Pinpoint the cell where the given text exists, returning its [x, y] midpoint coordinate. 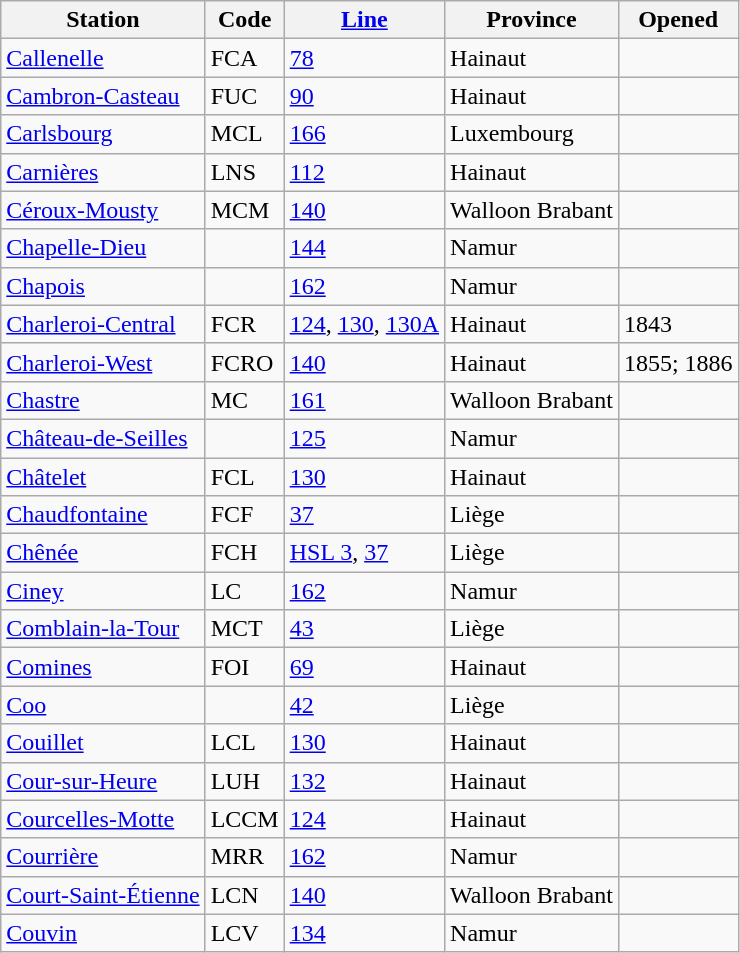
LNS [244, 172]
124 [364, 819]
Comblain-la-Tour [103, 629]
Charleroi-West [103, 362]
Carnières [103, 172]
78 [364, 58]
Cour-sur-Heure [103, 781]
134 [364, 933]
LUH [244, 781]
MC [244, 400]
Chapois [103, 286]
FOI [244, 667]
Couvin [103, 933]
MCM [244, 210]
Opened [678, 20]
42 [364, 705]
FCL [244, 477]
Court-Saint-Étienne [103, 895]
Coo [103, 705]
MRR [244, 857]
FUC [244, 96]
Code [244, 20]
Châtelet [103, 477]
Couillet [103, 743]
LCV [244, 933]
90 [364, 96]
1843 [678, 324]
125 [364, 438]
MCT [244, 629]
1855; 1886 [678, 362]
112 [364, 172]
161 [364, 400]
FCA [244, 58]
Callenelle [103, 58]
Chapelle-Dieu [103, 248]
MCL [244, 134]
43 [364, 629]
Céroux-Mousty [103, 210]
Station [103, 20]
Courcelles-Motte [103, 819]
166 [364, 134]
Ciney [103, 591]
132 [364, 781]
FCH [244, 553]
HSL 3, 37 [364, 553]
Chaudfontaine [103, 515]
Line [364, 20]
69 [364, 667]
144 [364, 248]
Cambron-Casteau [103, 96]
Courrière [103, 857]
124, 130, 130A [364, 324]
FCR [244, 324]
LCL [244, 743]
Province [532, 20]
FCF [244, 515]
Chênée [103, 553]
Château-de-Seilles [103, 438]
Comines [103, 667]
Charleroi-Central [103, 324]
Luxembourg [532, 134]
LC [244, 591]
LCCM [244, 819]
Carlsbourg [103, 134]
37 [364, 515]
Chastre [103, 400]
LCN [244, 895]
FCRO [244, 362]
